Search for the cell housing the specified text and yield its (x, y) center coordinate. 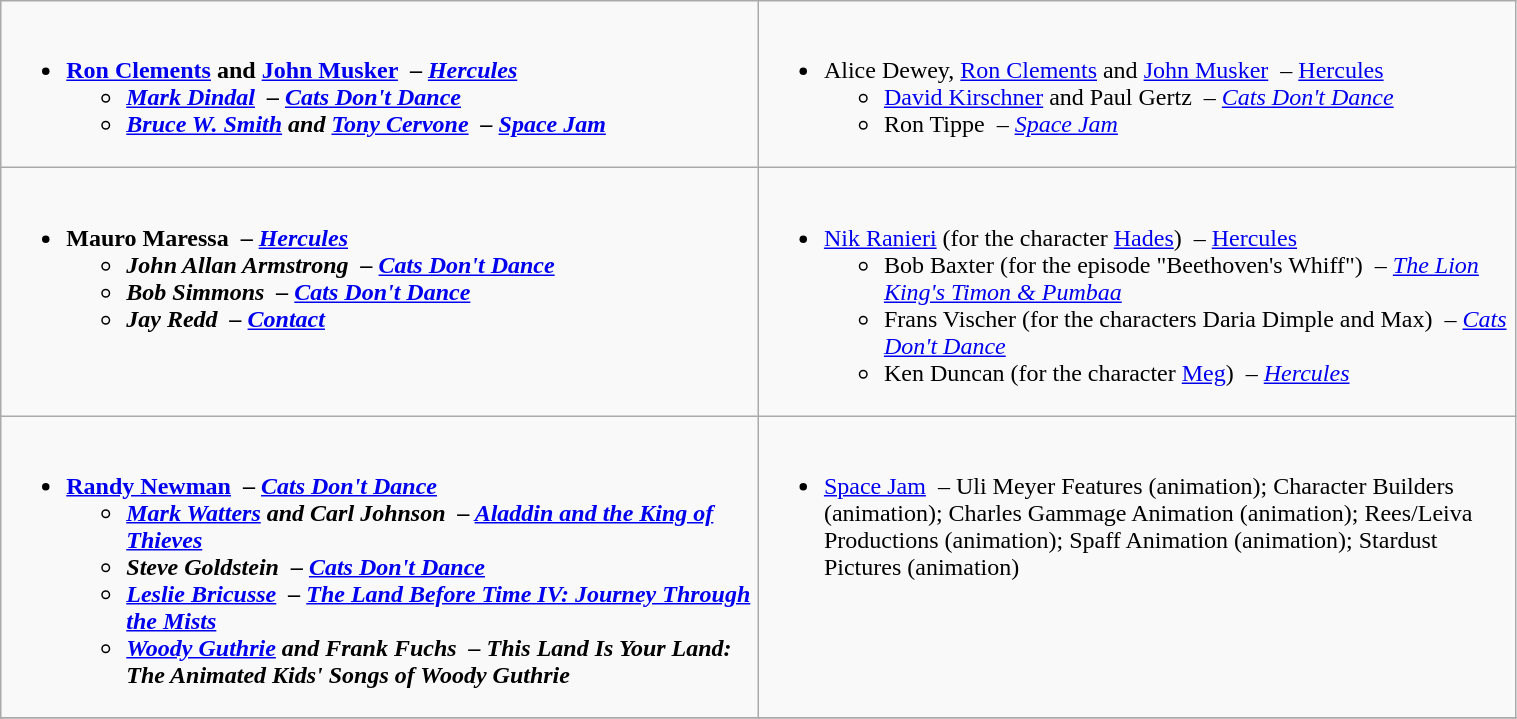
Ron Clements and John Musker – HerculesMark Dindal – Cats Don't DanceBruce W. Smith and Tony Cervone – Space Jam (380, 84)
Mauro Maressa – HerculesJohn Allan Armstrong – Cats Don't DanceBob Simmons – Cats Don't DanceJay Redd – Contact (380, 292)
Alice Dewey, Ron Clements and John Musker – HerculesDavid Kirschner and Paul Gertz – Cats Don't DanceRon Tippe – Space Jam (1137, 84)
